From the cell containing the given text, extract its center point as (X, Y) coordinate. 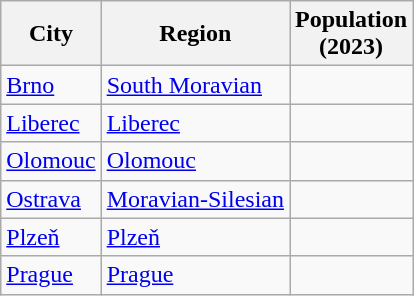
South Moravian (195, 85)
Population(2023) (352, 34)
Brno (51, 85)
Moravian-Silesian (195, 199)
Ostrava (51, 199)
City (51, 34)
Region (195, 34)
